Identify which cell holds the provided text, then report its (X, Y) central coordinate. 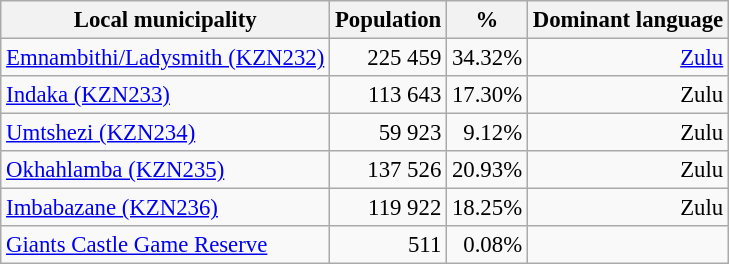
113 643 (388, 95)
Dominant language (628, 20)
18.25% (488, 208)
59 923 (388, 133)
Population (388, 20)
% (488, 20)
Umtshezi (KZN234) (166, 133)
225 459 (388, 58)
17.30% (488, 95)
Local municipality (166, 20)
Imbabazane (KZN236) (166, 208)
119 922 (388, 208)
0.08% (488, 245)
Okhahlamba (KZN235) (166, 170)
9.12% (488, 133)
137 526 (388, 170)
20.93% (488, 170)
Emnambithi/Ladysmith (KZN232) (166, 58)
511 (388, 245)
34.32% (488, 58)
Indaka (KZN233) (166, 95)
Giants Castle Game Reserve (166, 245)
